Scan for the cell matching the given text and deliver its [x, y] coordinate at center. 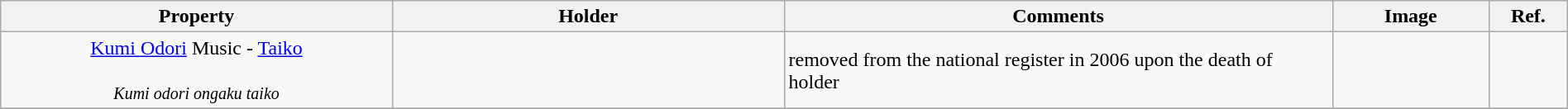
Image [1411, 17]
Property [197, 17]
Holder [588, 17]
Kumi Odori Music - TaikoKumi odori ongaku taiko [197, 70]
removed from the national register in 2006 upon the death of holder [1059, 70]
Comments [1059, 17]
Ref. [1528, 17]
